Find where the given text appears and provide that cell's center as (X, Y) coordinate. 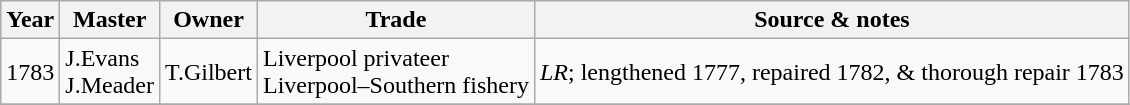
Trade (396, 20)
LR; lengthened 1777, repaired 1782, & thorough repair 1783 (832, 72)
J.EvansJ.Meader (110, 72)
Owner (209, 20)
Liverpool privateerLiverpool–Southern fishery (396, 72)
Source & notes (832, 20)
1783 (30, 72)
Year (30, 20)
Master (110, 20)
T.Gilbert (209, 72)
